Find where the given text appears and provide that cell's center as [X, Y] coordinate. 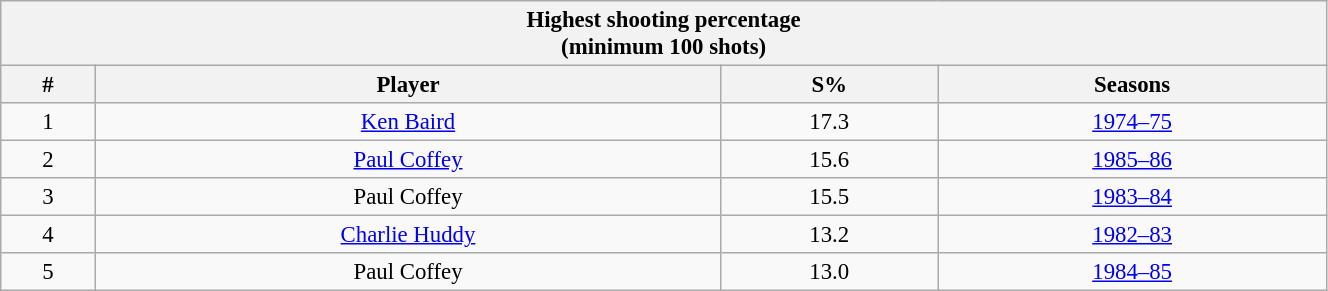
13.2 [830, 235]
1982–83 [1132, 235]
Player [408, 85]
Ken Baird [408, 122]
S% [830, 85]
3 [48, 197]
Highest shooting percentage(minimum 100 shots) [664, 34]
4 [48, 235]
1974–75 [1132, 122]
# [48, 85]
1 [48, 122]
Charlie Huddy [408, 235]
Seasons [1132, 85]
1985–86 [1132, 160]
15.5 [830, 197]
15.6 [830, 160]
1983–84 [1132, 197]
2 [48, 160]
17.3 [830, 122]
